Locate the cell with the specified text and output its (x, y) center coordinate. 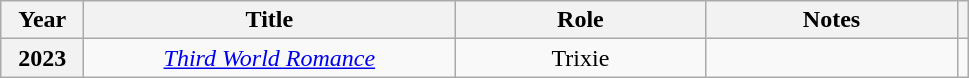
Trixie (580, 58)
Year (42, 20)
2023 (42, 58)
Role (580, 20)
Title (270, 20)
Third World Romance (270, 58)
Notes (832, 20)
